Extract the [x, y] coordinate from the center of the cell holding the provided text.  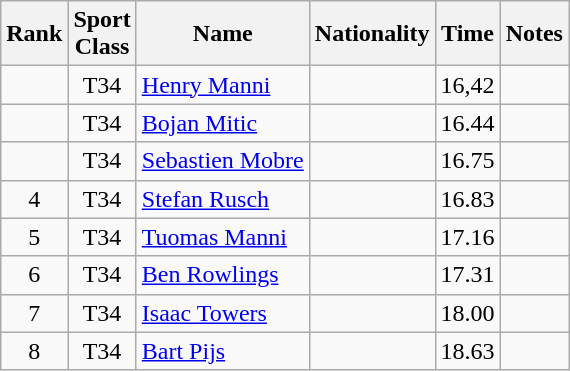
Name [222, 34]
17.16 [468, 237]
Tuomas Manni [222, 237]
16,42 [468, 85]
Sebastien Mobre [222, 161]
Bojan Mitic [222, 123]
16.44 [468, 123]
17.31 [468, 275]
Henry Manni [222, 85]
16.75 [468, 161]
Ben Rowlings [222, 275]
16.83 [468, 199]
Rank [34, 34]
SportClass [102, 34]
4 [34, 199]
Nationality [372, 34]
6 [34, 275]
5 [34, 237]
7 [34, 313]
Bart Pijs [222, 351]
Notes [534, 34]
18.63 [468, 351]
8 [34, 351]
Stefan Rusch [222, 199]
Isaac Towers [222, 313]
18.00 [468, 313]
Time [468, 34]
